Extract the (X, Y) coordinate from the center of the cell holding the provided text.  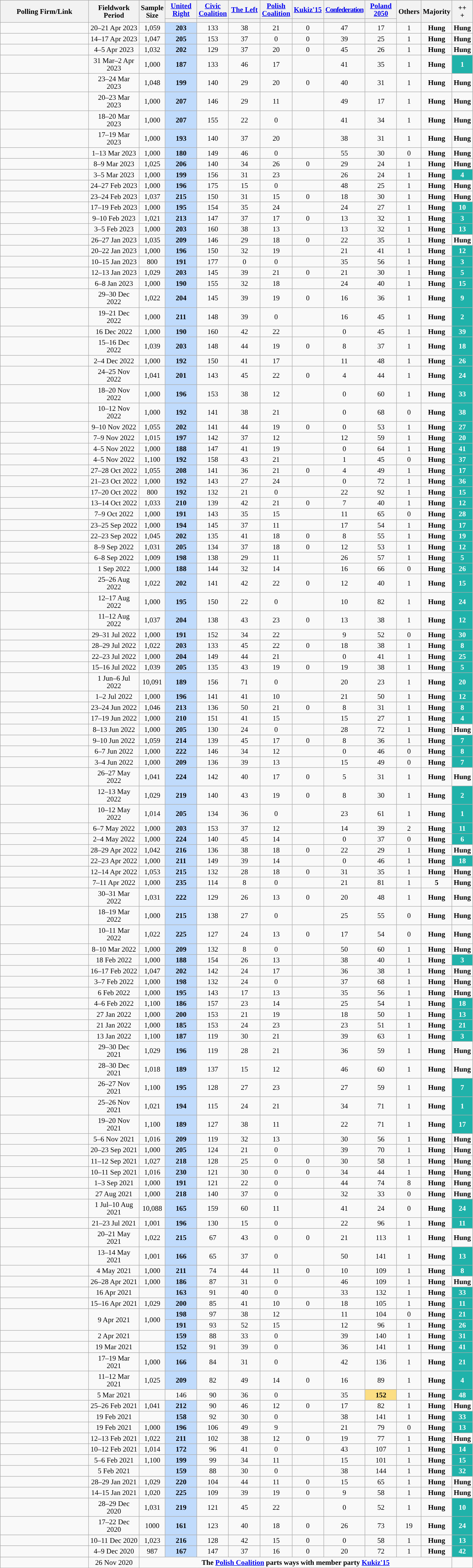
101 (381, 1460)
137 (213, 1069)
84 (213, 1362)
23–24 Jun 2022 (114, 708)
51 (381, 1025)
165 (181, 1208)
23–24 Feb 2023 (114, 196)
10–11 Sep 2021 (114, 1172)
Majority (437, 11)
193 (181, 139)
14–15 Jan 2021 (114, 1493)
4 May 2021 (114, 1271)
13 Jan 2022 (114, 1036)
Kukiz'15 (308, 9)
21–23 Oct 2022 (114, 482)
89 (381, 1380)
87 (213, 1282)
197 (181, 438)
17–19 Mar 2021 (114, 1362)
26–28 Apr 2021 (114, 1282)
8–13 Jun 2022 (114, 730)
1,027 (152, 1161)
18–19 Mar 2022 (114, 916)
1,053 (152, 872)
19–20 Nov 2021 (114, 1124)
10–12 Feb 2021 (114, 1449)
The Polish Coalition parts ways with member party Kukiz'15 (295, 1563)
220 (181, 1482)
206 (181, 164)
+++ (462, 11)
29–30 Dec 2022 (114, 298)
6–8 Jan 2023 (114, 284)
26 Nov 2020 (114, 1563)
25–26 Nov 2021 (114, 1106)
15–16 Jul 2022 (114, 667)
3–5 Mar 2023 (114, 175)
16 Apr 2021 (114, 1293)
Poland 2050 (381, 9)
1–2 Jul 2022 (114, 697)
17–19 Jun 2022 (114, 718)
47 (345, 28)
9–10 Jun 2022 (114, 740)
12–13 Feb 2021 (114, 1439)
20–23 Mar 2023 (114, 101)
113 (381, 1238)
Sample Size (152, 11)
16–17 Feb 2022 (114, 971)
230 (181, 1172)
167 (181, 1551)
161 (181, 1526)
1,042 (152, 850)
26–27 Nov 2021 (114, 1088)
5 Feb 2021 (114, 1471)
8–9 Sep 2022 (114, 546)
97 (213, 1315)
115 (213, 1106)
105 (381, 1303)
22–23 Jul 2022 (114, 657)
28–29 Apr 2022 (114, 850)
28–29 Jan 2021 (114, 1482)
1000 (152, 1526)
Polling Firm/Link (45, 11)
1,045 (152, 536)
24–25 Nov 2022 (114, 375)
8–9 Mar 2023 (114, 164)
1,048 (152, 83)
12–17 Aug 2022 (114, 602)
124 (213, 1150)
73 (381, 1526)
15–16 Apr 2021 (114, 1303)
21 Jan 2022 (114, 1025)
29–30 Dec 2021 (114, 1051)
77 (381, 1439)
212 (181, 1406)
28–29 Jul 2022 (114, 646)
18 Feb 2022 (114, 960)
12–14 Apr 2022 (114, 872)
1 Jul–10 Aug 2021 (114, 1208)
14–17 Apr 2023 (114, 39)
1,046 (152, 708)
1,009 (152, 558)
10–11 Dec 2020 (114, 1541)
Confederation (345, 9)
11–12 Aug 2022 (114, 620)
25–26 Feb 2021 (114, 1406)
235 (181, 883)
106 (213, 1427)
19–21 Dec 2022 (114, 317)
2–4 May 2022 (114, 839)
1 Sep 2022 (114, 569)
20–21 May 2021 (114, 1238)
1,035 (152, 240)
18–20 Nov 2022 (114, 394)
177 (213, 262)
185 (181, 1025)
6 Feb 2022 (114, 993)
1–3 Sep 2021 (114, 1183)
7–9 Oct 2022 (114, 514)
4–5 Apr 2023 (114, 50)
63 (381, 1036)
8–10 Mar 2022 (114, 949)
15–16 Dec 2022 (114, 346)
18–20 Mar 2023 (114, 120)
180 (181, 153)
85 (213, 1303)
6–8 Sep 2022 (114, 558)
23–25 Sep 2022 (114, 525)
17–22 Dec 2020 (114, 1526)
27 Jan 2022 (114, 1014)
5–6 Nov 2021 (114, 1140)
9–10 Feb 2023 (114, 218)
23–24 Mar 2023 (114, 83)
6 (462, 839)
157 (213, 1004)
10,091 (152, 682)
24–27 Feb 2023 (114, 186)
6–7 May 2022 (114, 829)
201 (181, 375)
10–15 Jan 2023 (114, 262)
29–31 Jul 2022 (114, 635)
17–20 Oct 2022 (114, 492)
208 (181, 470)
1 Jun–6 Jul 2022 (114, 682)
4–9 Dec 2020 (114, 1551)
1,033 (152, 503)
1,032 (152, 50)
13–14 Oct 2022 (114, 503)
26–27 Jan 2023 (114, 240)
163 (181, 1293)
10–12 May 2022 (114, 813)
1,023 (152, 1541)
22–23 Apr 2022 (114, 861)
2 Apr 2021 (114, 1336)
5 Mar 2021 (114, 1395)
28–30 Dec 2021 (114, 1069)
5–6 Feb 2021 (114, 1460)
987 (152, 1551)
Others (409, 11)
11–12 Sep 2021 (114, 1161)
102 (213, 1439)
The Left (244, 9)
9–10 Nov 2022 (114, 427)
67 (213, 1238)
12–13 Jan 2023 (114, 273)
7–9 Nov 2022 (114, 438)
19 Mar 2021 (114, 1347)
Civic Coalition (213, 9)
25–26 Aug 2022 (114, 583)
16 Dec 2022 (114, 331)
30–31 Mar 2022 (114, 897)
1,018 (152, 1069)
20–22 Jan 2023 (114, 251)
81 (381, 883)
64 (381, 449)
10–12 Nov 2022 (114, 412)
FieldworkPeriod (114, 11)
Polish Coalition (276, 9)
1–13 Mar 2023 (114, 153)
66 (381, 569)
28–29 Dec 2020 (114, 1507)
1,015 (152, 438)
6–7 Jun 2022 (114, 751)
1,020 (152, 1493)
61 (381, 813)
93 (213, 1325)
99 (213, 1460)
United Right (181, 9)
20–21 Apr 2023 (114, 28)
10–11 Mar 2022 (114, 934)
11–12 Mar 2021 (114, 1380)
114 (213, 883)
175 (213, 186)
10,088 (152, 1208)
31 Mar–2 Apr 2023 (114, 64)
172 (181, 1449)
4–6 Feb 2022 (114, 1004)
20–23 Sep 2021 (114, 1150)
12–13 May 2022 (114, 795)
7–11 Apr 2022 (114, 883)
17–19 Mar 2023 (114, 139)
26–27 May 2022 (114, 777)
3–7 Feb 2022 (114, 982)
3–5 Feb 2023 (114, 229)
21–23 Jul 2021 (114, 1223)
107 (381, 1449)
13–14 May 2021 (114, 1256)
214 (181, 740)
9 Apr 2021 (114, 1320)
79 (381, 1427)
57 (381, 558)
70 (381, 1150)
27–28 Oct 2022 (114, 470)
3–4 Jun 2022 (114, 762)
123 (213, 1526)
151 (213, 718)
22–23 Sep 2022 (114, 536)
17–19 Feb 2023 (114, 207)
27 Aug 2021 (114, 1194)
2–4 Dec 2022 (114, 361)
